Pinpoint the cell where the given text exists, returning its [x, y] midpoint coordinate. 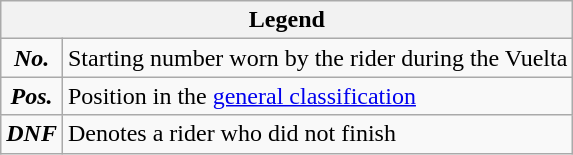
Starting number worn by the rider during the Vuelta [317, 58]
Legend [287, 20]
DNF [32, 134]
Position in the general classification [317, 96]
Pos. [32, 96]
Denotes a rider who did not finish [317, 134]
No. [32, 58]
